Capture the cell that displays the provided text and extract its [X, Y] central coordinate. 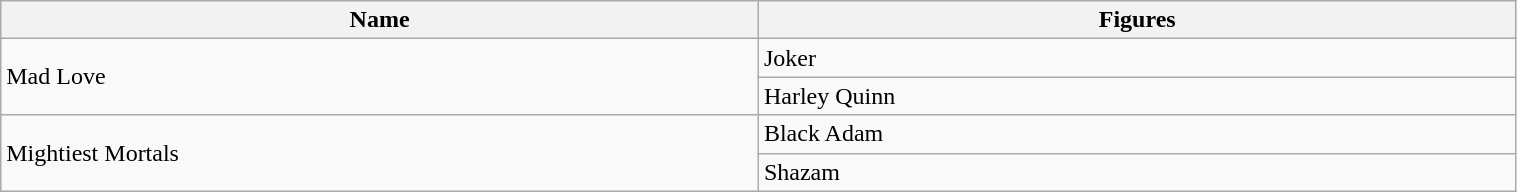
Harley Quinn [1137, 96]
Mad Love [380, 77]
Black Adam [1137, 134]
Joker [1137, 58]
Shazam [1137, 172]
Mightiest Mortals [380, 153]
Figures [1137, 20]
Name [380, 20]
